From the cell containing the given text, extract its center point as [X, Y] coordinate. 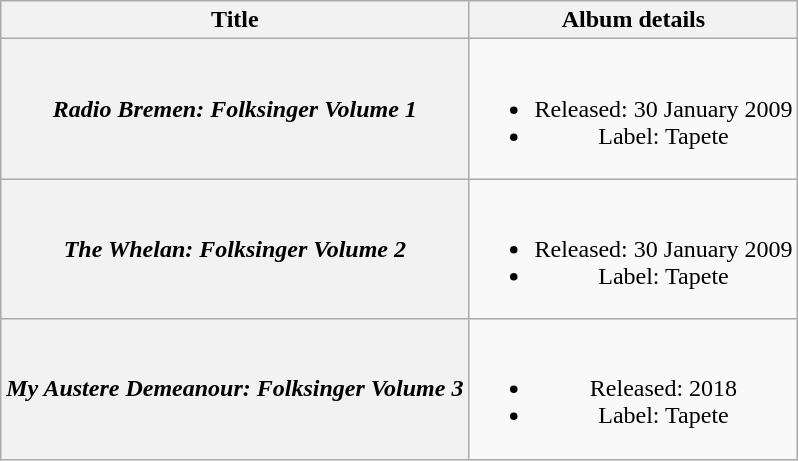
Radio Bremen: Folksinger Volume 1 [235, 109]
Released: 2018Label: Tapete [634, 389]
The Whelan: Folksinger Volume 2 [235, 249]
Title [235, 20]
My Austere Demeanour: Folksinger Volume 3 [235, 389]
Album details [634, 20]
